Identify which cell holds the provided text, then report its [x, y] central coordinate. 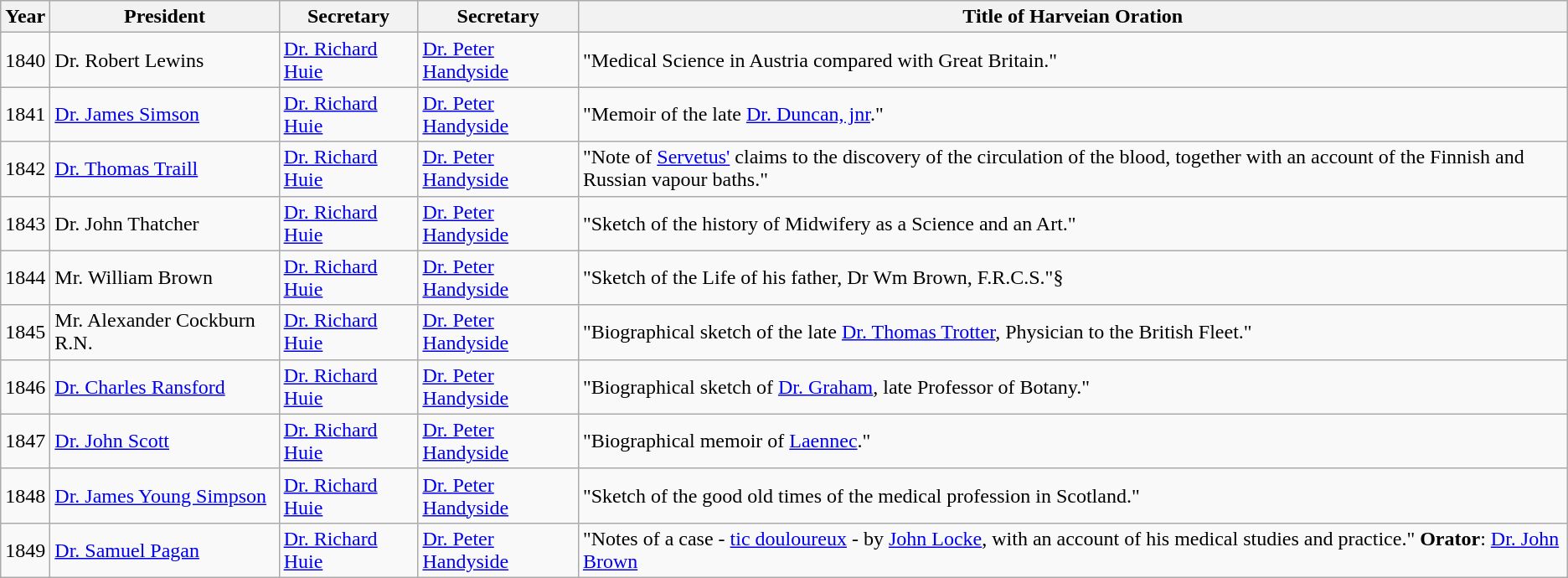
1846 [25, 387]
1840 [25, 60]
1844 [25, 278]
1849 [25, 550]
"Note of Servetus' claims to the discovery of the circulation of the blood, together with an account of the Finnish and Russian vapour baths." [1072, 169]
Dr. Robert Lewins [164, 60]
Dr. Samuel Pagan [164, 550]
"Sketch of the good old times of the medical profession in Scotland." [1072, 496]
Dr. John Thatcher [164, 223]
Dr. John Scott [164, 441]
"Medical Science in Austria compared with Great Britain." [1072, 60]
1848 [25, 496]
1845 [25, 332]
"Sketch of the Life of his father, Dr Wm Brown, F.R.C.S."§ [1072, 278]
"Notes of a case - tic douloureux - by John Locke, with an account of his medical studies and practice." Orator: Dr. John Brown [1072, 550]
1841 [25, 114]
Mr. William Brown [164, 278]
Year [25, 17]
1847 [25, 441]
Mr. Alexander Cockburn R.N. [164, 332]
President [164, 17]
1842 [25, 169]
Title of Harveian Oration [1072, 17]
1843 [25, 223]
Dr. Thomas Traill [164, 169]
"Biographical sketch of Dr. Graham, late Professor of Botany." [1072, 387]
"Memoir of the late Dr. Duncan, jnr." [1072, 114]
Dr. Charles Ransford [164, 387]
Dr. James Simson [164, 114]
"Sketch of the history of Midwifery as a Science and an Art." [1072, 223]
Dr. James Young Simpson [164, 496]
"Biographical memoir of Laennec." [1072, 441]
"Biographical sketch of the late Dr. Thomas Trotter, Physician to the British Fleet." [1072, 332]
